Return the (X, Y) coordinate for the center point of the cell that contains the specified text.  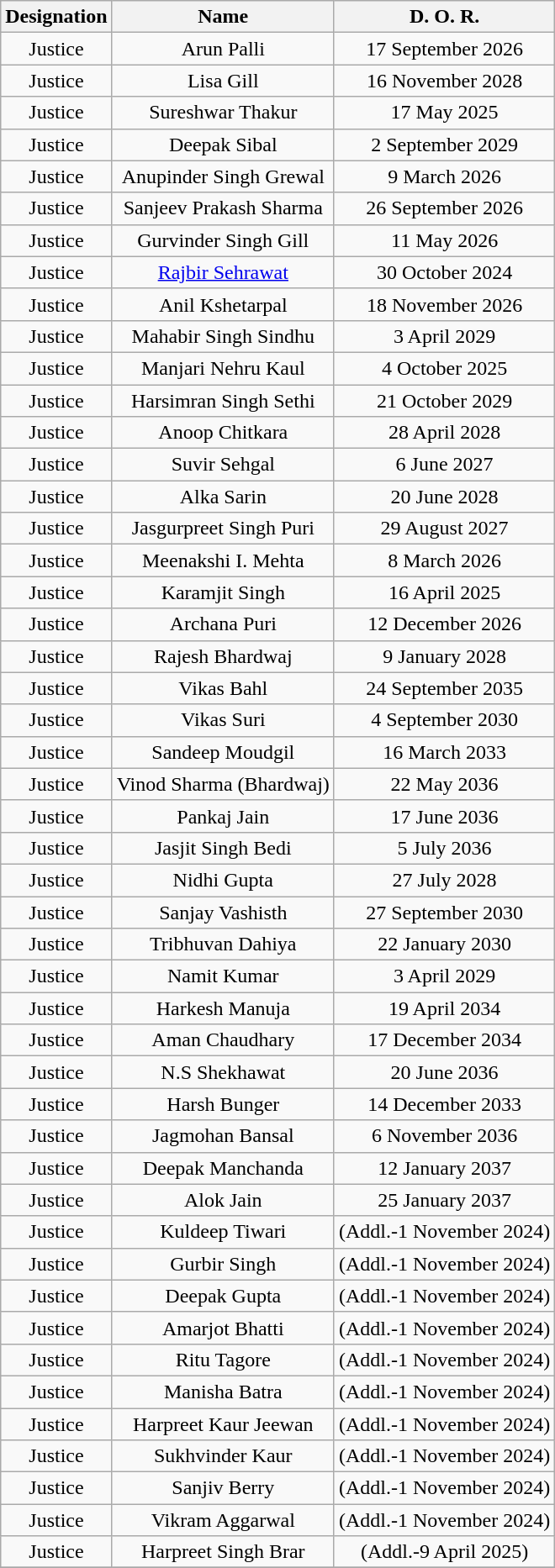
6 November 2036 (444, 1136)
Kuldeep Tiwari (223, 1232)
Harkesh Manuja (223, 1008)
12 December 2026 (444, 624)
28 April 2028 (444, 433)
5 July 2036 (444, 848)
Lisa Gill (223, 81)
Sanjeev Prakash Sharma (223, 208)
25 January 2037 (444, 1200)
Harsh Bunger (223, 1104)
Sukhvinder Kaur (223, 1456)
20 June 2028 (444, 497)
14 December 2033 (444, 1104)
Jagmohan Bansal (223, 1136)
16 March 2033 (444, 752)
Aman Chaudhary (223, 1040)
22 January 2030 (444, 944)
Manisha Batra (223, 1392)
17 June 2036 (444, 816)
Manjari Nehru Kaul (223, 368)
12 January 2037 (444, 1168)
17 September 2026 (444, 49)
18 November 2026 (444, 304)
D. O. R. (444, 17)
30 October 2024 (444, 272)
22 May 2036 (444, 784)
Ritu Tagore (223, 1360)
16 November 2028 (444, 81)
Amarjot Bhatti (223, 1328)
Sanjiv Berry (223, 1488)
Designation (56, 17)
24 September 2035 (444, 688)
Anoop Chitkara (223, 433)
21 October 2029 (444, 401)
N.S Shekhawat (223, 1072)
6 June 2027 (444, 465)
Tribhuvan Dahiya (223, 944)
26 September 2026 (444, 208)
Archana Puri (223, 624)
Sureshwar Thakur (223, 113)
Sanjay Vashisth (223, 912)
19 April 2034 (444, 1008)
16 April 2025 (444, 592)
Deepak Gupta (223, 1296)
27 July 2028 (444, 880)
9 January 2028 (444, 656)
Harpreet Singh Brar (223, 1552)
Jasgurpreet Singh Puri (223, 529)
Sandeep Moudgil (223, 752)
Name (223, 17)
Vikas Suri (223, 720)
11 May 2026 (444, 240)
4 September 2030 (444, 720)
Alka Sarin (223, 497)
Vikram Aggarwal (223, 1520)
17 December 2034 (444, 1040)
Anupinder Singh Grewal (223, 176)
Anil Kshetarpal (223, 304)
Meenakshi I. Mehta (223, 560)
4 October 2025 (444, 368)
Gurvinder Singh Gill (223, 240)
Suvir Sehgal (223, 465)
20 June 2036 (444, 1072)
Deepak Manchanda (223, 1168)
(Addl.-9 April 2025) (444, 1552)
Nidhi Gupta (223, 880)
Vikas Bahl (223, 688)
2 September 2029 (444, 145)
Jasjit Singh Bedi (223, 848)
Gurbir Singh (223, 1264)
9 March 2026 (444, 176)
Rajesh Bhardwaj (223, 656)
29 August 2027 (444, 529)
Rajbir Sehrawat (223, 272)
27 September 2030 (444, 912)
Karamjit Singh (223, 592)
Harsimran Singh Sethi (223, 401)
Mahabir Singh Sindhu (223, 336)
Vinod Sharma (Bhardwaj) (223, 784)
8 March 2026 (444, 560)
Arun Palli (223, 49)
Harpreet Kaur Jeewan (223, 1424)
Pankaj Jain (223, 816)
Alok Jain (223, 1200)
Deepak Sibal (223, 145)
Namit Kumar (223, 976)
17 May 2025 (444, 113)
